Output the [x, y] coordinate of the center of the cell containing the given text.  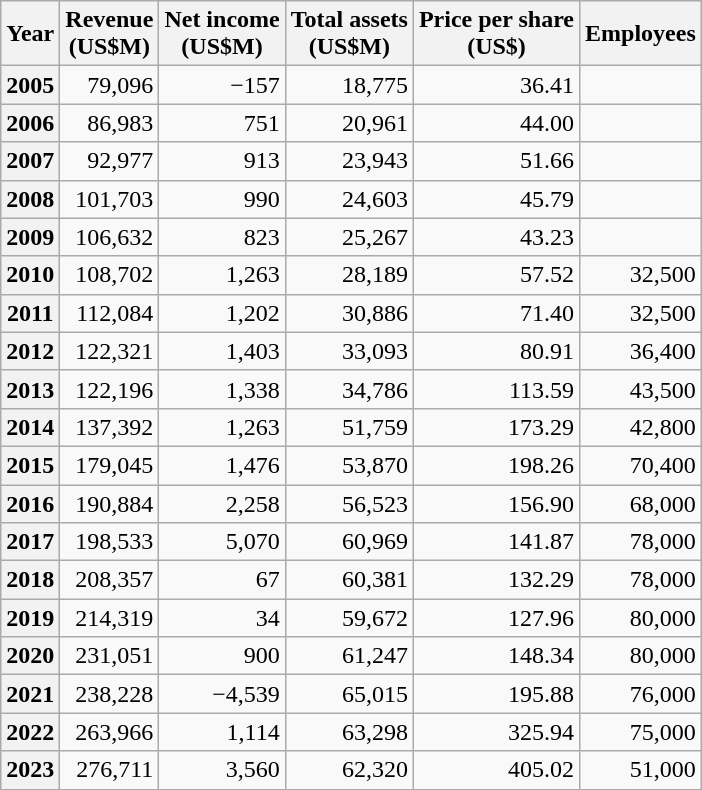
2012 [30, 351]
106,632 [110, 237]
1,202 [222, 313]
238,228 [110, 694]
1,338 [222, 389]
18,775 [349, 85]
2008 [30, 199]
325.94 [496, 732]
2017 [30, 542]
2016 [30, 503]
68,000 [641, 503]
51,000 [641, 770]
190,884 [110, 503]
108,702 [110, 275]
132.29 [496, 580]
198.26 [496, 465]
71.40 [496, 313]
25,267 [349, 237]
76,000 [641, 694]
127.96 [496, 618]
42,800 [641, 427]
45.79 [496, 199]
70,400 [641, 465]
43,500 [641, 389]
2020 [30, 656]
823 [222, 237]
28,189 [349, 275]
51,759 [349, 427]
405.02 [496, 770]
−157 [222, 85]
Revenue(US$M) [110, 34]
2022 [30, 732]
2011 [30, 313]
2007 [30, 161]
1,476 [222, 465]
179,045 [110, 465]
Employees [641, 34]
2010 [30, 275]
2019 [30, 618]
36,400 [641, 351]
65,015 [349, 694]
113.59 [496, 389]
148.34 [496, 656]
67 [222, 580]
Net income(US$M) [222, 34]
34,786 [349, 389]
195.88 [496, 694]
2009 [30, 237]
86,983 [110, 123]
751 [222, 123]
59,672 [349, 618]
2015 [30, 465]
990 [222, 199]
913 [222, 161]
2014 [30, 427]
23,943 [349, 161]
36.41 [496, 85]
57.52 [496, 275]
34 [222, 618]
2021 [30, 694]
141.87 [496, 542]
75,000 [641, 732]
92,977 [110, 161]
60,381 [349, 580]
63,298 [349, 732]
56,523 [349, 503]
79,096 [110, 85]
122,196 [110, 389]
198,533 [110, 542]
112,084 [110, 313]
53,870 [349, 465]
2005 [30, 85]
20,961 [349, 123]
101,703 [110, 199]
30,886 [349, 313]
60,969 [349, 542]
5,070 [222, 542]
173.29 [496, 427]
1,114 [222, 732]
Price per share(US$) [496, 34]
156.90 [496, 503]
43.23 [496, 237]
3,560 [222, 770]
Year [30, 34]
231,051 [110, 656]
2023 [30, 770]
−4,539 [222, 694]
122,321 [110, 351]
2,258 [222, 503]
80.91 [496, 351]
900 [222, 656]
276,711 [110, 770]
62,320 [349, 770]
214,319 [110, 618]
24,603 [349, 199]
2013 [30, 389]
44.00 [496, 123]
51.66 [496, 161]
263,966 [110, 732]
2006 [30, 123]
208,357 [110, 580]
61,247 [349, 656]
2018 [30, 580]
Total assets(US$M) [349, 34]
1,403 [222, 351]
137,392 [110, 427]
33,093 [349, 351]
